Extract the (x, y) coordinate from the center of the cell holding the provided text.  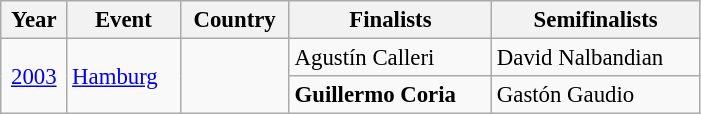
Year (34, 20)
Guillermo Coria (390, 95)
2003 (34, 76)
Event (124, 20)
Hamburg (124, 76)
Finalists (390, 20)
David Nalbandian (596, 58)
Gastón Gaudio (596, 95)
Semifinalists (596, 20)
Country (234, 20)
Agustín Calleri (390, 58)
